Capture the cell that displays the provided text and extract its (x, y) central coordinate. 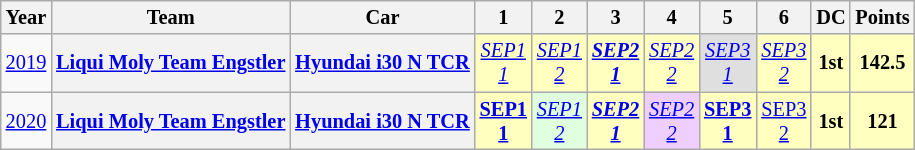
5 (728, 17)
2020 (26, 121)
Year (26, 17)
Points (882, 17)
6 (784, 17)
2 (560, 17)
3 (616, 17)
121 (882, 121)
2019 (26, 63)
142.5 (882, 63)
Team (170, 17)
1 (504, 17)
Car (382, 17)
4 (672, 17)
DC (830, 17)
